Scan for the cell matching the given text and deliver its [x, y] coordinate at center. 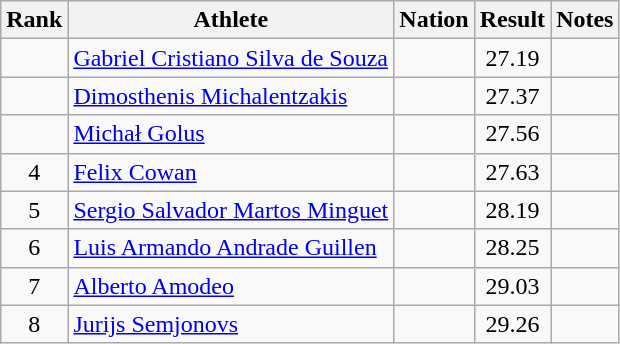
Result [512, 20]
27.19 [512, 58]
Sergio Salvador Martos Minguet [231, 210]
Felix Cowan [231, 172]
Athlete [231, 20]
8 [34, 324]
27.37 [512, 96]
Michał Golus [231, 134]
29.26 [512, 324]
Notes [585, 20]
Luis Armando Andrade Guillen [231, 248]
5 [34, 210]
Gabriel Cristiano Silva de Souza [231, 58]
27.56 [512, 134]
Dimosthenis Michalentzakis [231, 96]
Nation [434, 20]
6 [34, 248]
28.25 [512, 248]
27.63 [512, 172]
28.19 [512, 210]
Rank [34, 20]
4 [34, 172]
Jurijs Semjonovs [231, 324]
29.03 [512, 286]
Alberto Amodeo [231, 286]
7 [34, 286]
